Find where the given text appears and provide that cell's center as [X, Y] coordinate. 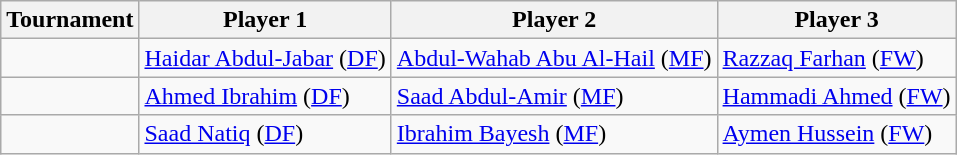
Saad Natiq (DF) [265, 134]
Player 2 [554, 20]
Abdul-Wahab Abu Al-Hail (MF) [554, 58]
Player 1 [265, 20]
Ibrahim Bayesh (MF) [554, 134]
Haidar Abdul-Jabar (DF) [265, 58]
Ahmed Ibrahim (DF) [265, 96]
Razzaq Farhan (FW) [836, 58]
Aymen Hussein (FW) [836, 134]
Tournament [70, 20]
Player 3 [836, 20]
Hammadi Ahmed (FW) [836, 96]
Saad Abdul-Amir (MF) [554, 96]
